Return the [X, Y] coordinate for the center point of the cell that contains the specified text.  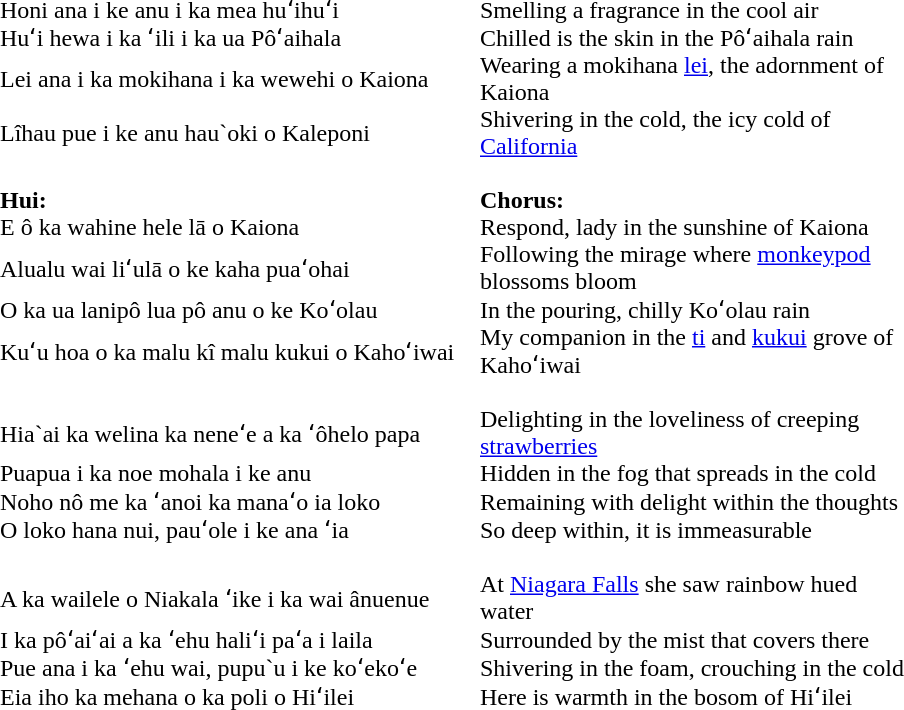
O loko hana nui, pauʻole i ke ana ʻia [240, 530]
Eia iho ka mehana o ka poli o Hiʻilei [240, 696]
Lîhau pue i ke anu hau`oki o Kaleponi [240, 133]
Kuʻu hoa o ka malu kî malu kukui o Kahoʻiwai [240, 352]
Hui: [240, 200]
Pue ana i ka ʻehu wai, pupu`u i ke koʻekoʻe [240, 668]
Lei ana i ka mokihana i ka wewehi o Kaiona [240, 79]
Hia`ai ka welina ka neneʻe a ka ʻôhelo papa [240, 433]
Puapua i ka noe mohala i ke anu [240, 474]
E ô ka wahine hele lā o Kaiona [240, 228]
O ka ua lanipô lua pô anu o ke Koʻolau [240, 309]
A ka wailele o Niakala ʻike i ka wai ânuenue [240, 598]
Huʻi hewa i ka ʻili i ka ua Pôʻaihala [240, 38]
Noho nô me ka ʻanoi ka manaʻo ia loko [240, 501]
Alualu wai liʻulā o ke kaha puaʻohai [240, 268]
I ka pôʻaiʻai a ka ʻehu haliʻi paʻa i laila [240, 639]
